Return the (X, Y) coordinate for the center point of the cell that contains the specified text.  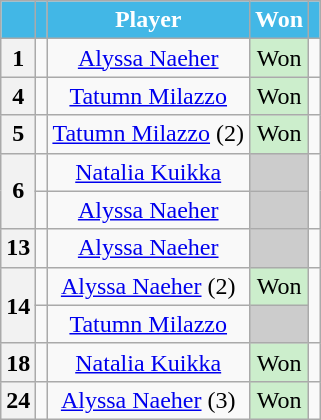
4 (18, 96)
5 (18, 134)
13 (18, 248)
18 (18, 362)
Tatumn Milazzo (2) (148, 134)
14 (18, 305)
Player (148, 20)
6 (18, 191)
Alyssa Naeher (3) (148, 400)
1 (18, 58)
24 (18, 400)
Alyssa Naeher (2) (148, 286)
